For the text-containing cell, return its midpoint in [X, Y] coordinate format. 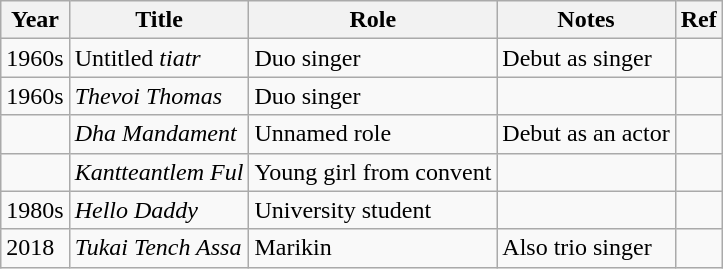
Debut as an actor [586, 134]
Young girl from convent [373, 172]
Also trio singer [586, 248]
Kantteantlem Ful [159, 172]
Title [159, 20]
Notes [586, 20]
Thevoi Thomas [159, 96]
2018 [35, 248]
Role [373, 20]
Untitled tiatr [159, 58]
Year [35, 20]
Ref [698, 20]
Tukai Tench Assa [159, 248]
Marikin [373, 248]
University student [373, 210]
Hello Daddy [159, 210]
Debut as singer [586, 58]
Dha Mandament [159, 134]
1980s [35, 210]
Unnamed role [373, 134]
